Return the [x, y] coordinate for the center point of the cell that contains the specified text.  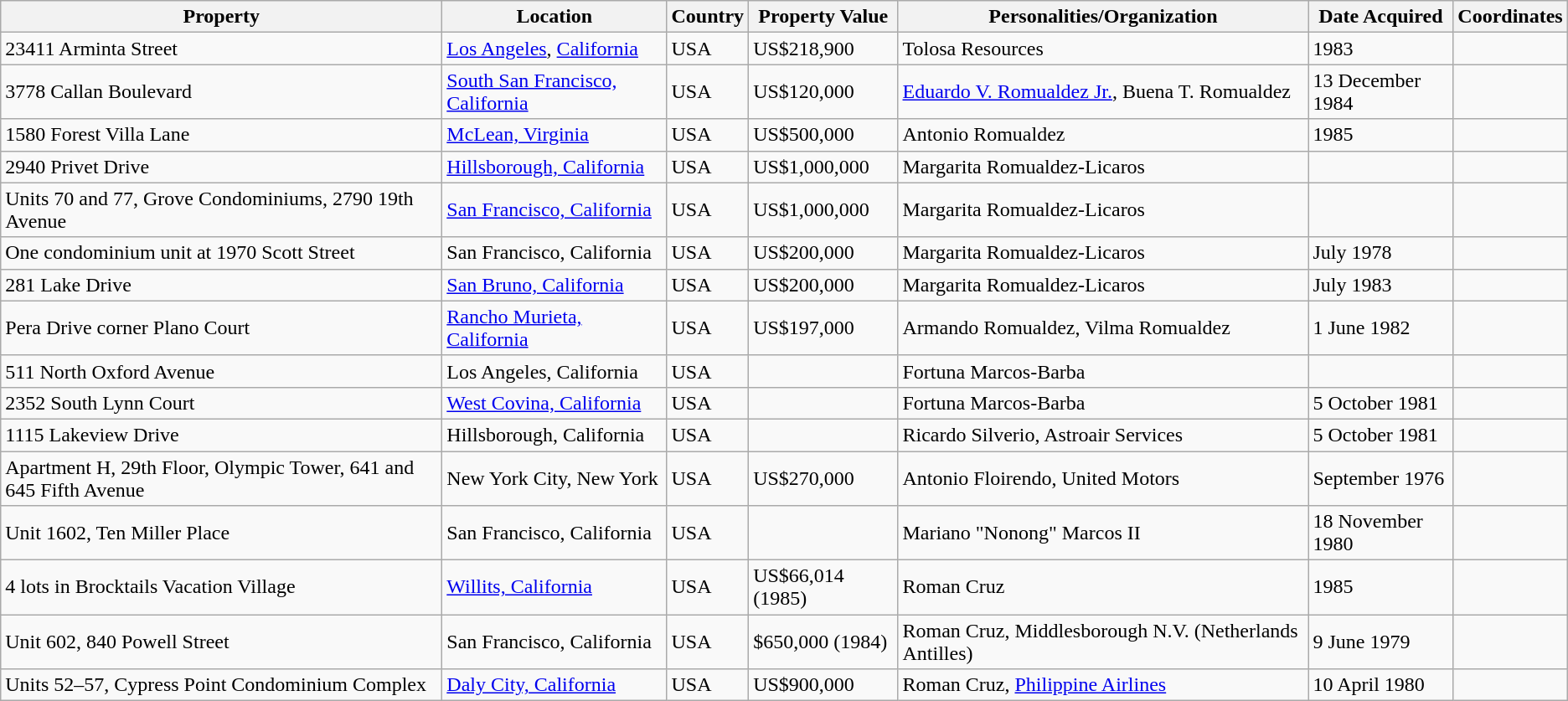
23411 Arminta Street [221, 49]
McLean, Virginia [554, 135]
Unit 1602, Ten Miller Place [221, 533]
Units 70 and 77, Grove Condominiums, 2790 19th Avenue [221, 209]
Apartment H, 29th Floor, Olympic Tower, 641 and 645 Fifth Avenue [221, 477]
Antonio Romualdez [1103, 135]
$650,000 (1984) [823, 642]
1 June 1982 [1380, 328]
West Covina, California [554, 403]
Property Value [823, 17]
Country [708, 17]
Mariano "Nonong" Marcos II [1103, 533]
10 April 1980 [1380, 685]
One condominium unit at 1970 Scott Street [221, 253]
Roman Cruz, Philippine Airlines [1103, 685]
Armando Romualdez, Vilma Romualdez [1103, 328]
2352 South Lynn Court [221, 403]
Pera Drive corner Plano Court [221, 328]
3778 Callan Boulevard [221, 92]
Coordinates [1510, 17]
US$120,000 [823, 92]
1580 Forest Villa Lane [221, 135]
September 1976 [1380, 477]
9 June 1979 [1380, 642]
Roman Cruz, Middlesborough N.V. (Netherlands Antilles) [1103, 642]
Daly City, California [554, 685]
4 lots in Brocktails Vacation Village [221, 588]
Willits, California [554, 588]
US$900,000 [823, 685]
San Bruno, California [554, 285]
Units 52–57, Cypress Point Condominium Complex [221, 685]
Unit 602, 840 Powell Street [221, 642]
Ricardo Silverio, Astroair Services [1103, 435]
18 November 1980 [1380, 533]
281 Lake Drive [221, 285]
Location [554, 17]
Tolosa Resources [1103, 49]
13 December 1984 [1380, 92]
Roman Cruz [1103, 588]
1983 [1380, 49]
US$500,000 [823, 135]
July 1983 [1380, 285]
US$197,000 [823, 328]
Personalities/Organization [1103, 17]
Rancho Murieta, California [554, 328]
Property [221, 17]
July 1978 [1380, 253]
South San Francisco, California [554, 92]
2940 Privet Drive [221, 167]
US$218,900 [823, 49]
Date Acquired [1380, 17]
Eduardo V. Romualdez Jr., Buena T. Romualdez [1103, 92]
New York City, New York [554, 477]
511 North Oxford Avenue [221, 371]
Antonio Floirendo, United Motors [1103, 477]
US$270,000 [823, 477]
US$66,014 (1985) [823, 588]
1115 Lakeview Drive [221, 435]
